Capture the cell that displays the provided text and extract its [X, Y] central coordinate. 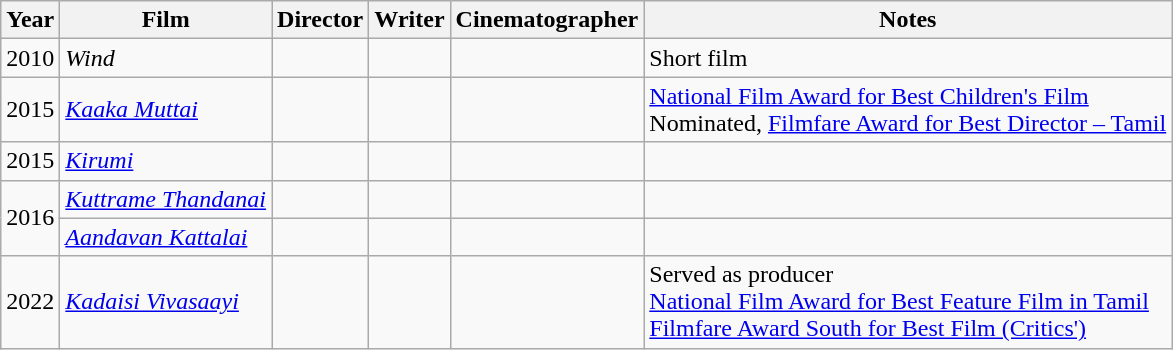
National Film Award for Best Children's Film Nominated, Filmfare Award for Best Director – Tamil [908, 110]
Kadaisi Vivasaayi [166, 302]
Kuttrame Thandanai [166, 199]
Notes [908, 20]
Kaaka Muttai [166, 110]
Director [320, 20]
Aandavan Kattalai [166, 237]
Short film [908, 58]
2010 [30, 58]
Year [30, 20]
Served as producerNational Film Award for Best Feature Film in TamilFilmfare Award South for Best Film (Critics') [908, 302]
Cinematographer [547, 20]
Kirumi [166, 161]
2022 [30, 302]
Wind [166, 58]
Film [166, 20]
Writer [410, 20]
2016 [30, 218]
